Output the (x, y) coordinate of the center of the cell containing the given text.  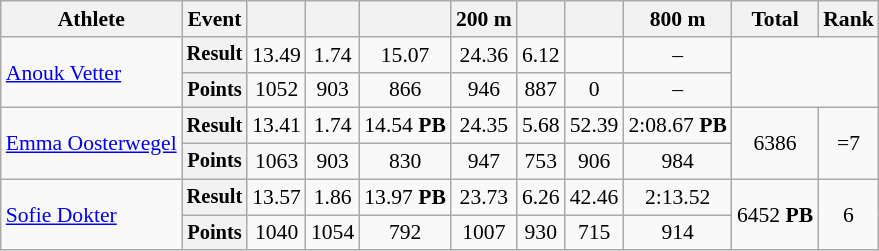
6386 (775, 144)
6 (848, 214)
23.73 (484, 197)
866 (405, 90)
792 (405, 233)
Event (215, 19)
0 (594, 90)
5.68 (541, 126)
Athlete (92, 19)
13.57 (276, 197)
2:13.52 (677, 197)
906 (594, 162)
200 m (484, 19)
1007 (484, 233)
52.39 (594, 126)
13.97 PB (405, 197)
Rank (848, 19)
6.12 (541, 55)
984 (677, 162)
6452 PB (775, 214)
1052 (276, 90)
1040 (276, 233)
13.49 (276, 55)
947 (484, 162)
914 (677, 233)
24.35 (484, 126)
15.07 (405, 55)
=7 (848, 144)
800 m (677, 19)
6.26 (541, 197)
Emma Oosterwegel (92, 144)
Total (775, 19)
Sofie Dokter (92, 214)
1.86 (332, 197)
1063 (276, 162)
1054 (332, 233)
715 (594, 233)
13.41 (276, 126)
946 (484, 90)
2:08.67 PB (677, 126)
14.54 PB (405, 126)
42.46 (594, 197)
753 (541, 162)
830 (405, 162)
887 (541, 90)
Anouk Vetter (92, 72)
24.36 (484, 55)
930 (541, 233)
